Extract the (X, Y) coordinate from the center of the cell holding the provided text.  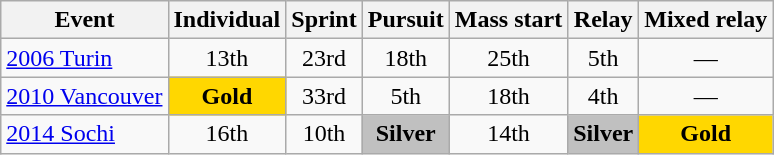
16th (227, 134)
2006 Turin (84, 58)
2014 Sochi (84, 134)
33rd (324, 96)
23rd (324, 58)
2010 Vancouver (84, 96)
Mixed relay (706, 20)
Event (84, 20)
Mass start (508, 20)
Sprint (324, 20)
Relay (604, 20)
25th (508, 58)
14th (508, 134)
Individual (227, 20)
10th (324, 134)
4th (604, 96)
Pursuit (406, 20)
13th (227, 58)
